Find where the given text appears and provide that cell's center as (x, y) coordinate. 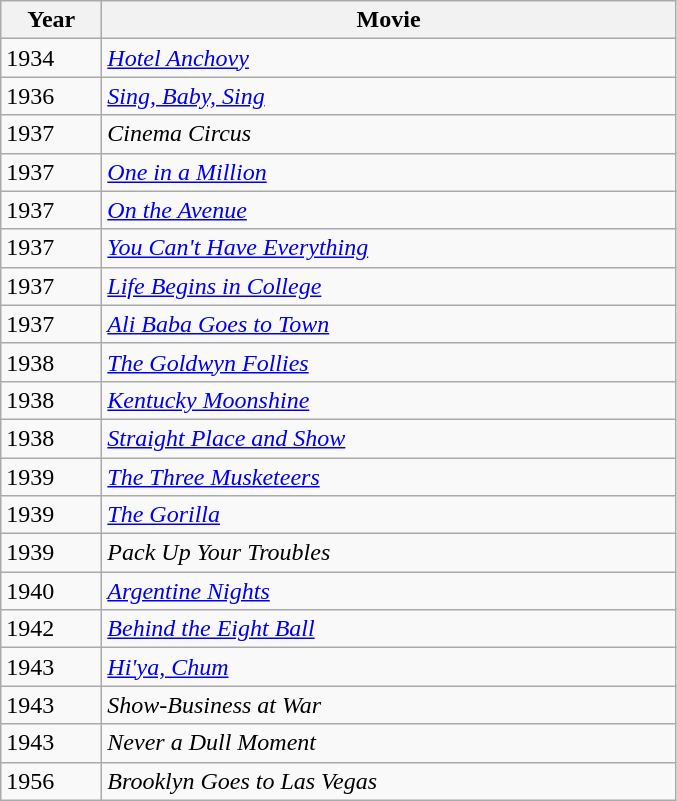
1936 (52, 96)
The Goldwyn Follies (389, 362)
Show-Business at War (389, 705)
One in a Million (389, 172)
Movie (389, 20)
1956 (52, 781)
The Gorilla (389, 515)
Behind the Eight Ball (389, 629)
Life Begins in College (389, 286)
Pack Up Your Troubles (389, 553)
1940 (52, 591)
On the Avenue (389, 210)
Argentine Nights (389, 591)
You Can't Have Everything (389, 248)
Kentucky Moonshine (389, 400)
1942 (52, 629)
Never a Dull Moment (389, 743)
Sing, Baby, Sing (389, 96)
Ali Baba Goes to Town (389, 324)
1934 (52, 58)
Brooklyn Goes to Las Vegas (389, 781)
Straight Place and Show (389, 438)
Hi'ya, Chum (389, 667)
Year (52, 20)
Cinema Circus (389, 134)
Hotel Anchovy (389, 58)
The Three Musketeers (389, 477)
